Extract the [X, Y] coordinate from the center of the cell holding the provided text.  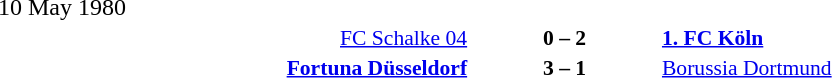
0 – 2 [564, 38]
